Identify which cell holds the provided text, then report its [X, Y] central coordinate. 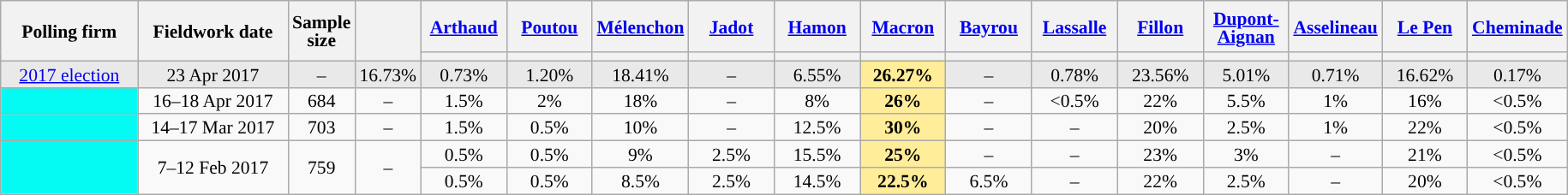
3% [1246, 154]
Poutou [549, 27]
0.73% [464, 74]
Mélenchon [640, 27]
Lassalle [1074, 27]
12.5% [817, 128]
23.56% [1160, 74]
15.5% [817, 154]
18.41% [640, 74]
26% [903, 101]
26.27% [903, 74]
Jadot [731, 27]
23% [1160, 154]
30% [903, 128]
Samplesize [321, 31]
1.20% [549, 74]
22.5% [903, 181]
684 [321, 101]
16% [1425, 101]
Fillon [1160, 27]
Bayrou [989, 27]
7–12 Feb 2017 [212, 168]
Cheminade [1517, 27]
Fieldwork date [212, 31]
6.5% [989, 181]
5.5% [1246, 101]
16.73% [387, 74]
21% [1425, 154]
Macron [903, 27]
Asselineau [1335, 27]
18% [640, 101]
16.62% [1425, 74]
5.01% [1246, 74]
14–17 Mar 2017 [212, 128]
Polling firm [69, 31]
16–18 Apr 2017 [212, 101]
Hamon [817, 27]
703 [321, 128]
14.5% [817, 181]
Arthaud [464, 27]
8% [817, 101]
23 Apr 2017 [212, 74]
0.17% [1517, 74]
8.5% [640, 181]
10% [640, 128]
25% [903, 154]
2017 election [69, 74]
0.78% [1074, 74]
Le Pen [1425, 27]
0.71% [1335, 74]
Dupont-Aignan [1246, 27]
759 [321, 168]
6.55% [817, 74]
2% [549, 101]
9% [640, 154]
